Search for the cell housing the specified text and yield its (X, Y) center coordinate. 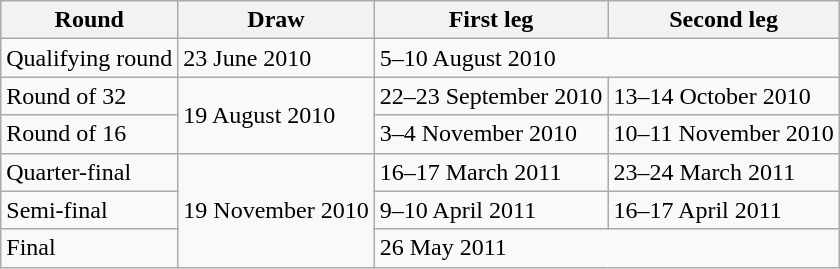
13–14 October 2010 (724, 96)
Semi-final (90, 210)
23 June 2010 (276, 58)
9–10 April 2011 (491, 210)
26 May 2011 (606, 248)
10–11 November 2010 (724, 134)
19 August 2010 (276, 115)
19 November 2010 (276, 210)
Final (90, 248)
16–17 March 2011 (491, 172)
Round (90, 20)
Draw (276, 20)
Round of 32 (90, 96)
Round of 16 (90, 134)
First leg (491, 20)
5–10 August 2010 (606, 58)
Second leg (724, 20)
Qualifying round (90, 58)
23–24 March 2011 (724, 172)
22–23 September 2010 (491, 96)
16–17 April 2011 (724, 210)
3–4 November 2010 (491, 134)
Quarter-final (90, 172)
